Find where the given text appears and provide that cell's center as [x, y] coordinate. 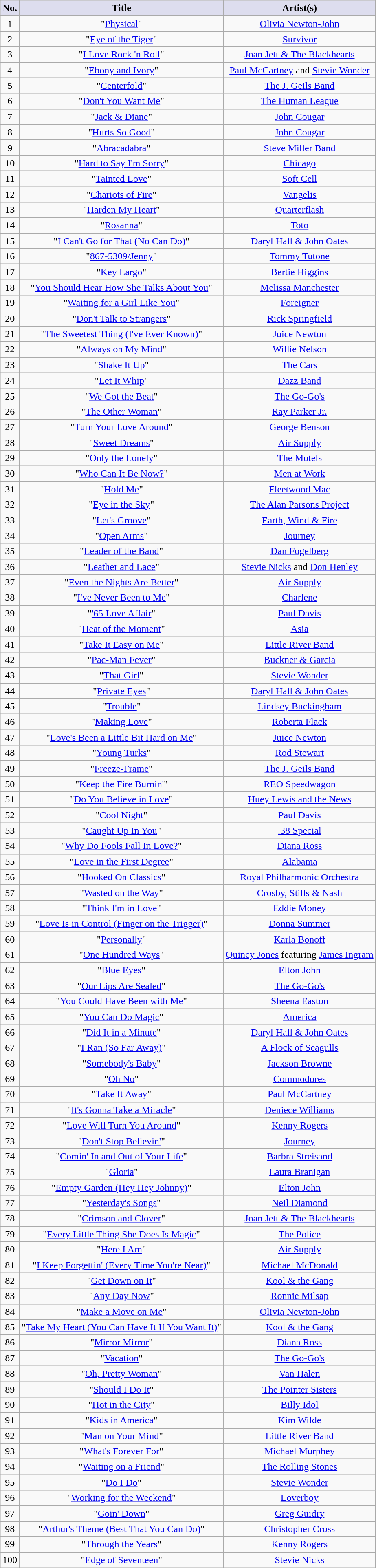
"Freeze-Frame" [121, 769]
25 [10, 396]
"Caught Up In You" [121, 830]
44 [10, 691]
5 [10, 86]
"Take It Away" [121, 1094]
Stevie Nicks [300, 1560]
20 [10, 318]
47 [10, 738]
"Get Down on It" [121, 1281]
79 [10, 1234]
Quarterflash [300, 210]
93 [10, 1451]
50 [10, 784]
42 [10, 660]
29 [10, 458]
Paul McCartney and Stevie Wonder [300, 70]
"That Girl" [121, 675]
"Comin' In and Out of Your Life" [121, 1156]
74 [10, 1156]
"Centerfold" [121, 86]
Loverboy [300, 1498]
Melissa Manchester [300, 287]
"Oh No" [121, 1079]
"Cool Night" [121, 815]
23 [10, 365]
"Hooked On Classics" [121, 877]
"It's Gonna Take a Miracle" [121, 1110]
"I Ran (So Far Away)" [121, 1048]
"Eye in the Sky" [121, 505]
Willie Nelson [300, 349]
"Only the Lonely" [121, 458]
66 [10, 1032]
"Kids in America" [121, 1420]
"One Hundred Ways" [121, 955]
Dan Fogelberg [300, 551]
"Heat of the Moment" [121, 629]
22 [10, 349]
78 [10, 1219]
32 [10, 505]
"Making Love" [121, 722]
Buckner & Garcia [300, 660]
The Pointer Sisters [300, 1389]
82 [10, 1281]
"Tainted Love" [121, 179]
"Always on My Mind" [121, 349]
9 [10, 148]
"867-5309/Jenny" [121, 256]
Soft Cell [300, 179]
59 [10, 923]
Royal Philharmonic Orchestra [300, 877]
"Blue Eyes" [121, 970]
"'65 Love Affair" [121, 613]
"Do You Believe in Love" [121, 799]
The Motels [300, 458]
"We Got the Beat" [121, 396]
8 [10, 132]
15 [10, 241]
Sheena Easton [300, 1001]
"Open Arms" [121, 536]
Earth, Wind & Fire [300, 520]
28 [10, 442]
Men at Work [300, 474]
46 [10, 722]
80 [10, 1250]
16 [10, 256]
17 [10, 272]
"You Could Have Been with Me" [121, 1001]
86 [10, 1343]
"I Keep Forgettin' (Every Time You're Near)" [121, 1265]
89 [10, 1389]
"Edge of Seventeen" [121, 1560]
"Who Can It Be Now?" [121, 474]
21 [10, 334]
84 [10, 1312]
81 [10, 1265]
43 [10, 675]
"Man on Your Mind" [121, 1435]
"Don't Talk to Strangers" [121, 318]
"Somebody's Baby" [121, 1063]
60 [10, 939]
The Police [300, 1234]
"Crimson and Clover" [121, 1219]
90 [10, 1405]
"Chariots of Fire" [121, 194]
"Make a Move on Me" [121, 1312]
The Human League [300, 101]
"Let's Groove" [121, 520]
13 [10, 210]
"Goin' Down" [121, 1513]
"Key Largo" [121, 272]
4 [10, 70]
"Love Will Turn You Around" [121, 1125]
"Don't You Want Me" [121, 101]
"Yesterday's Songs" [121, 1203]
75 [10, 1172]
"Hold Me" [121, 489]
Vangelis [300, 194]
Christopher Cross [300, 1529]
63 [10, 986]
62 [10, 970]
76 [10, 1188]
Title [121, 8]
"Jack & Diane" [121, 117]
"Here I Am" [121, 1250]
"Take My Heart (You Can Have It If You Want It)" [121, 1327]
George Benson [300, 427]
Laura Branigan [300, 1172]
26 [10, 411]
Lindsey Buckingham [300, 707]
45 [10, 707]
71 [10, 1110]
"Through the Years" [121, 1544]
Stevie Nicks and Don Henley [300, 567]
49 [10, 769]
3 [10, 55]
6 [10, 101]
"I Can't Go for That (No Can Do)" [121, 241]
51 [10, 799]
12 [10, 194]
Roberta Flack [300, 722]
"Every Little Thing She Does Is Magic" [121, 1234]
"I Love Rock 'n Roll" [121, 55]
"Abracadabra" [121, 148]
"Gloria" [121, 1172]
The Rolling Stones [300, 1467]
Alabama [300, 861]
Paul McCartney [300, 1094]
31 [10, 489]
Chicago [300, 163]
2 [10, 39]
100 [10, 1560]
38 [10, 598]
61 [10, 955]
Rick Springfield [300, 318]
55 [10, 861]
92 [10, 1435]
58 [10, 908]
88 [10, 1374]
"The Sweetest Thing (I've Ever Known)" [121, 334]
87 [10, 1358]
"Vacation" [121, 1358]
Kim Wilde [300, 1420]
64 [10, 1001]
Billy Idol [300, 1405]
"Even the Nights Are Better" [121, 582]
Jackson Browne [300, 1063]
Toto [300, 225]
"You Should Hear How She Talks About You" [121, 287]
Rod Stewart [300, 753]
52 [10, 815]
"Any Day Now" [121, 1296]
"Take It Easy on Me" [121, 644]
Deniece Williams [300, 1110]
97 [10, 1513]
"Wasted on the Way" [121, 892]
.38 Special [300, 830]
"Our Lips Are Sealed" [121, 986]
Michael Murphey [300, 1451]
Ronnie Milsap [300, 1296]
96 [10, 1498]
67 [10, 1048]
"Rosanna" [121, 225]
68 [10, 1063]
Neil Diamond [300, 1203]
37 [10, 582]
"Hot in the City" [121, 1405]
REO Speedwagon [300, 784]
"Oh, Pretty Woman" [121, 1374]
73 [10, 1141]
53 [10, 830]
1 [10, 24]
"Private Eyes" [121, 691]
Charlene [300, 598]
"Waiting on a Friend" [121, 1467]
Tommy Tutone [300, 256]
70 [10, 1094]
19 [10, 303]
34 [10, 536]
Barbra Streisand [300, 1156]
"What's Forever For" [121, 1451]
"Don't Stop Believin'" [121, 1141]
72 [10, 1125]
Crosby, Stills & Nash [300, 892]
99 [10, 1544]
"Sweet Dreams" [121, 442]
A Flock of Seagulls [300, 1048]
98 [10, 1529]
"Eye of the Tiger" [121, 39]
No. [10, 8]
36 [10, 567]
"Mirror Mirror" [121, 1343]
Survivor [300, 39]
40 [10, 629]
"You Can Do Magic" [121, 1017]
Greg Guidry [300, 1513]
"Pac-Man Fever" [121, 660]
"Think I'm in Love" [121, 908]
24 [10, 380]
"Hurts So Good" [121, 132]
Huey Lewis and the News [300, 799]
"Why Do Fools Fall In Love?" [121, 846]
"Love's Been a Little Bit Hard on Me" [121, 738]
56 [10, 877]
"Do I Do" [121, 1482]
Michael McDonald [300, 1265]
18 [10, 287]
"Empty Garden (Hey Hey Johnny)" [121, 1188]
"Love in the First Degree" [121, 861]
"Hard to Say I'm Sorry" [121, 163]
Asia [300, 629]
54 [10, 846]
"Ebony and Ivory" [121, 70]
Donna Summer [300, 923]
7 [10, 117]
48 [10, 753]
"Harden My Heart" [121, 210]
Karla Bonoff [300, 939]
America [300, 1017]
"I've Never Been to Me" [121, 598]
The Cars [300, 365]
Fleetwood Mac [300, 489]
77 [10, 1203]
Eddie Money [300, 908]
"Keep the Fire Burnin'" [121, 784]
"Personally" [121, 939]
"Trouble" [121, 707]
The Alan Parsons Project [300, 505]
30 [10, 474]
41 [10, 644]
39 [10, 613]
33 [10, 520]
"Shake It Up" [121, 365]
10 [10, 163]
"Waiting for a Girl Like You" [121, 303]
Dazz Band [300, 380]
"Working for the Weekend" [121, 1498]
57 [10, 892]
91 [10, 1420]
"Let It Whip" [121, 380]
14 [10, 225]
65 [10, 1017]
Quincy Jones featuring James Ingram [300, 955]
83 [10, 1296]
85 [10, 1327]
"Should I Do It" [121, 1389]
95 [10, 1482]
Commodores [300, 1079]
"The Other Woman" [121, 411]
Foreigner [300, 303]
"Arthur's Theme (Best That You Can Do)" [121, 1529]
94 [10, 1467]
"Turn Your Love Around" [121, 427]
Steve Miller Band [300, 148]
"Physical" [121, 24]
Van Halen [300, 1374]
11 [10, 179]
27 [10, 427]
"Young Turks" [121, 753]
35 [10, 551]
Bertie Higgins [300, 272]
Artist(s) [300, 8]
"Leader of the Band" [121, 551]
69 [10, 1079]
"Leather and Lace" [121, 567]
"Love Is in Control (Finger on the Trigger)" [121, 923]
"Did It in a Minute" [121, 1032]
Ray Parker Jr. [300, 411]
